Search for the cell housing the specified text and yield its (X, Y) center coordinate. 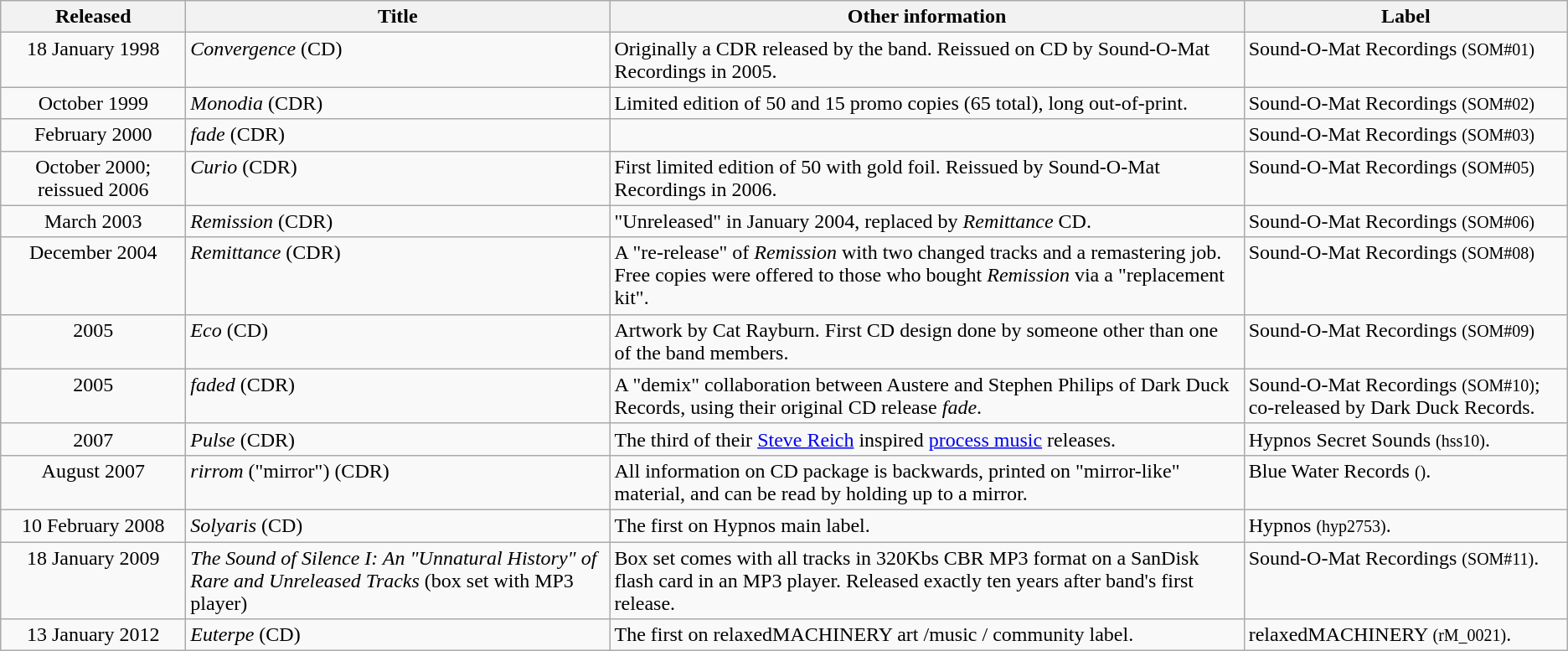
Pulse (CDR) (398, 439)
Euterpe (CD) (398, 635)
October 1999 (94, 103)
10 February 2008 (94, 525)
Solyaris (CD) (398, 525)
Remittance (CDR) (398, 276)
Label (1406, 17)
18 January 1998 (94, 60)
Blue Water Records (). (1406, 483)
Sound-O-Mat Recordings (SOM#06) (1406, 221)
Convergence (CD) (398, 60)
Sound-O-Mat Recordings (SOM#02) (1406, 103)
2007 (94, 439)
March 2003 (94, 221)
The Sound of Silence I: An "Unnatural History" of Rare and Unreleased Tracks (box set with MP3 player) (398, 580)
Originally a CDR released by the band. Reissued on CD by Sound-O-Mat Recordings in 2005. (926, 60)
Artwork by Cat Rayburn. First CD design done by someone other than one of the band members. (926, 342)
The first on Hypnos main label. (926, 525)
18 January 2009 (94, 580)
Curio (CDR) (398, 178)
December 2004 (94, 276)
Monodia (CDR) (398, 103)
"Unreleased" in January 2004, replaced by Remittance CD. (926, 221)
Hypnos (hyp2753). (1406, 525)
relaxedMACHINERY (rM_0021). (1406, 635)
Sound-O-Mat Recordings (SOM#10); co-released by Dark Duck Records. (1406, 395)
Sound-O-Mat Recordings (SOM#08) (1406, 276)
February 2000 (94, 135)
Sound-O-Mat Recordings (SOM#11). (1406, 580)
All information on CD package is backwards, printed on "mirror-like" material, and can be read by holding up to a mirror. (926, 483)
Released (94, 17)
First limited edition of 50 with gold foil. Reissued by Sound-O-Mat Recordings in 2006. (926, 178)
Other information (926, 17)
fade (CDR) (398, 135)
Eco (CD) (398, 342)
Title (398, 17)
Remission (CDR) (398, 221)
Sound-O-Mat Recordings (SOM#01) (1406, 60)
The third of their Steve Reich inspired process music releases. (926, 439)
13 January 2012 (94, 635)
Hypnos Secret Sounds (hss10). (1406, 439)
faded (CDR) (398, 395)
The first on relaxedMACHINERY art /music / community label. (926, 635)
Sound-O-Mat Recordings (SOM#09) (1406, 342)
A "demix" collaboration between Austere and Stephen Philips of Dark Duck Records, using their original CD release fade. (926, 395)
Limited edition of 50 and 15 promo copies (65 total), long out-of-print. (926, 103)
rirrom ("mirror") (CDR) (398, 483)
Sound-O-Mat Recordings (SOM#03) (1406, 135)
October 2000; reissued 2006 (94, 178)
Sound-O-Mat Recordings (SOM#05) (1406, 178)
August 2007 (94, 483)
